Capture the cell that displays the provided text and extract its (X, Y) central coordinate. 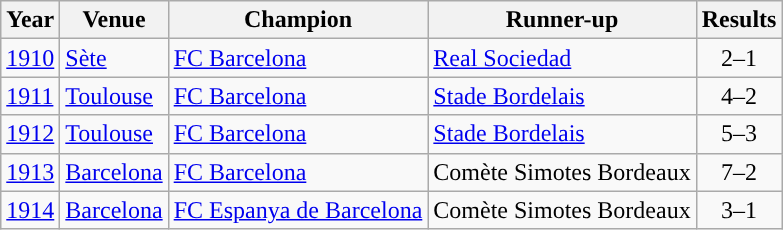
Runner-up (562, 20)
Results (739, 20)
2–1 (739, 58)
FC Espanya de Barcelona (298, 210)
1911 (30, 96)
7–2 (739, 172)
Year (30, 20)
Venue (114, 20)
1910 (30, 58)
1913 (30, 172)
Champion (298, 20)
Real Sociedad (562, 58)
4–2 (739, 96)
Sète (114, 58)
1914 (30, 210)
1912 (30, 134)
5–3 (739, 134)
3–1 (739, 210)
